Extract the (x, y) coordinate from the center of the cell holding the provided text.  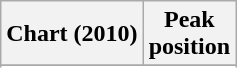
Peakposition (189, 34)
Chart (2010) (72, 34)
